Provide the [x, y] coordinate of the cell's center where the given text is located.  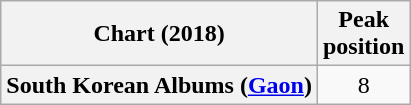
Chart (2018) [160, 34]
8 [363, 85]
South Korean Albums (Gaon) [160, 85]
Peak position [363, 34]
